Extract the [X, Y] coordinate from the center of the cell holding the provided text.  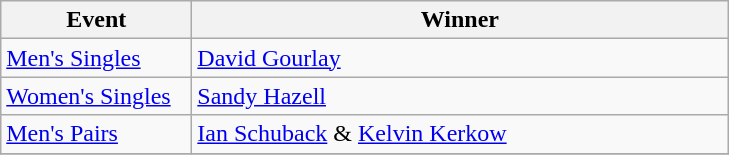
Men's Pairs [96, 134]
Event [96, 20]
David Gourlay [460, 58]
Women's Singles [96, 96]
Sandy Hazell [460, 96]
Men's Singles [96, 58]
Winner [460, 20]
Ian Schuback & Kelvin Kerkow [460, 134]
